For the text-containing cell, return its midpoint in [x, y] coordinate format. 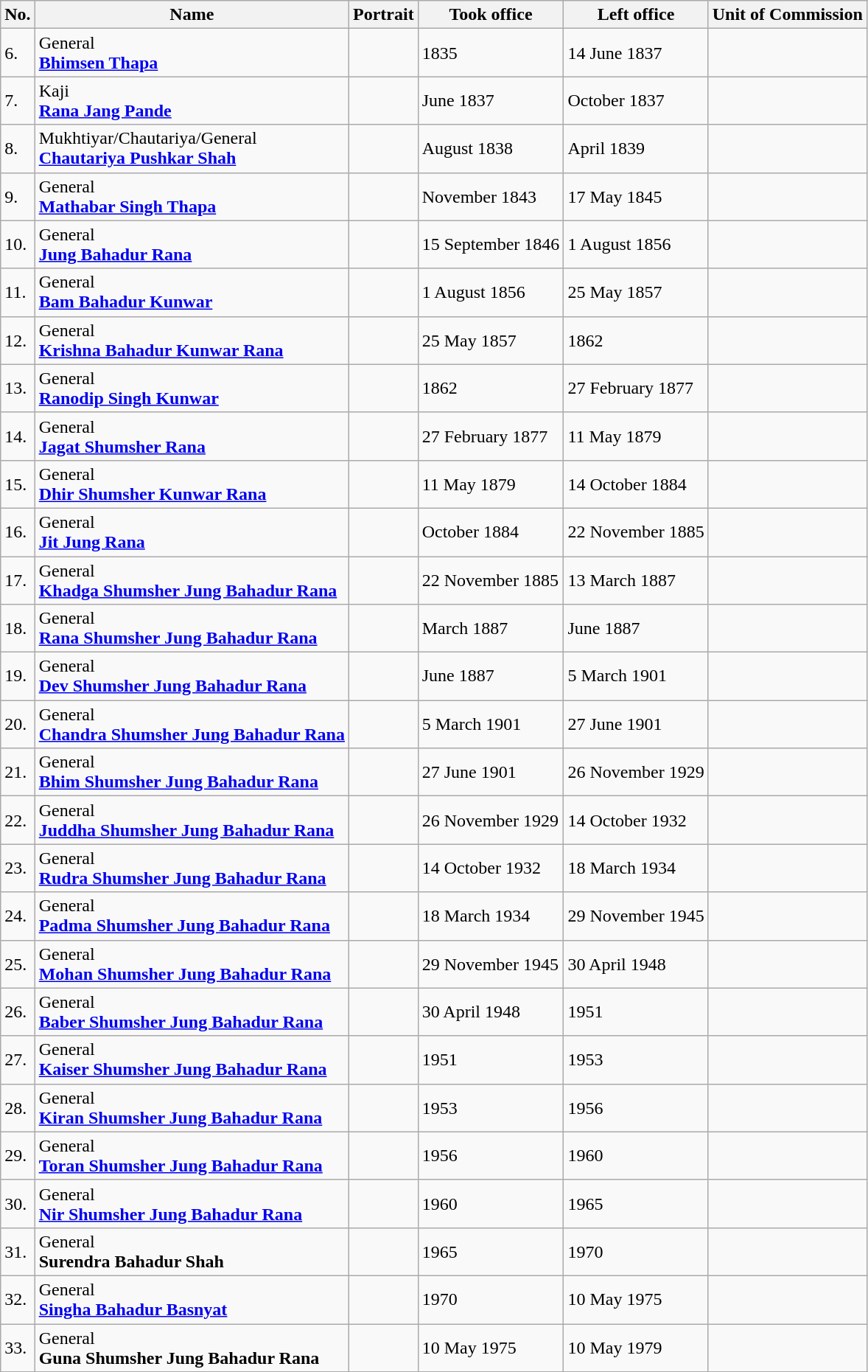
Portrait [383, 15]
18. [18, 628]
GeneralChandra Shumsher Jung Bahadur Rana [192, 724]
GeneralKiran Shumsher Jung Bahadur Rana [192, 1107]
GeneralSingha Bahadur Basnyat [192, 1299]
1835 [491, 53]
Unit of Commission [787, 15]
GeneralBhim Shumsher Jung Bahadur Rana [192, 773]
32. [18, 1299]
24. [18, 916]
13. [18, 388]
7. [18, 100]
GeneralRana Shumsher Jung Bahadur Rana [192, 628]
23. [18, 868]
November 1843 [491, 196]
GeneralBam Bahadur Kunwar [192, 292]
31. [18, 1252]
22. [18, 820]
19. [18, 677]
GeneralGuna Shumsher Jung Bahadur Rana [192, 1348]
GeneralNir Shumsher Jung Bahadur Rana [192, 1203]
GeneralKrishna Bahadur Kunwar Rana [192, 341]
GeneralBhimsen Thapa [192, 53]
October 1884 [491, 532]
GeneralMohan Shumsher Jung Bahadur Rana [192, 964]
October 1837 [636, 100]
26. [18, 1011]
6. [18, 53]
25. [18, 964]
Left office [636, 15]
16. [18, 532]
GeneralRudra Shumsher Jung Bahadur Rana [192, 868]
GeneralDhir Shumsher Kunwar Rana [192, 484]
27. [18, 1060]
GeneralKaiser Shumsher Jung Bahadur Rana [192, 1060]
GeneralKhadga Shumsher Jung Bahadur Rana [192, 579]
GeneralJung Bahadur Rana [192, 245]
GeneralJuddha Shumsher Jung Bahadur Rana [192, 820]
28. [18, 1107]
10 May 1979 [636, 1348]
12. [18, 341]
August 1838 [491, 149]
17. [18, 579]
20. [18, 724]
17 May 1845 [636, 196]
30. [18, 1203]
March 1887 [491, 628]
GeneralSurendra Bahadur Shah [192, 1252]
GeneralBaber Shumsher Jung Bahadur Rana [192, 1011]
14. [18, 436]
11. [18, 292]
GeneralToran Shumsher Jung Bahadur Rana [192, 1156]
9. [18, 196]
29. [18, 1156]
Took office [491, 15]
GeneralMathabar Singh Thapa [192, 196]
21. [18, 773]
8. [18, 149]
No. [18, 15]
Mukhtiyar/Chautariya/GeneralChautariya Pushkar Shah [192, 149]
GeneralPadma Shumsher Jung Bahadur Rana [192, 916]
15. [18, 484]
GeneralRanodip Singh Kunwar [192, 388]
GeneralDev Shumsher Jung Bahadur Rana [192, 677]
14 June 1837 [636, 53]
15 September 1846 [491, 245]
10. [18, 245]
KajiRana Jang Pande [192, 100]
Name [192, 15]
GeneralJit Jung Rana [192, 532]
13 March 1887 [636, 579]
14 October 1884 [636, 484]
June 1837 [491, 100]
33. [18, 1348]
GeneralJagat Shumsher Rana [192, 436]
April 1839 [636, 149]
